Provide the (X, Y) coordinate of the cell's center where the given text is located.  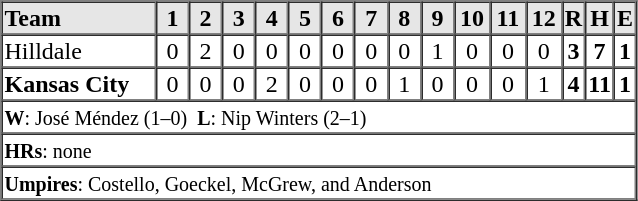
9 (438, 18)
Umpires: Costello, Goeckel, McGrew, and Anderson (319, 182)
R (574, 18)
Team (79, 18)
5 (304, 18)
6 (338, 18)
12 (544, 18)
W: José Méndez (1–0) L: Nip Winters (2–1) (319, 116)
8 (404, 18)
HRs: none (319, 150)
10 (472, 18)
Kansas City (79, 84)
H (600, 18)
E (625, 18)
Hilldale (79, 50)
